Detect which cell encompasses the target text, then output its (X, Y) center coordinate. 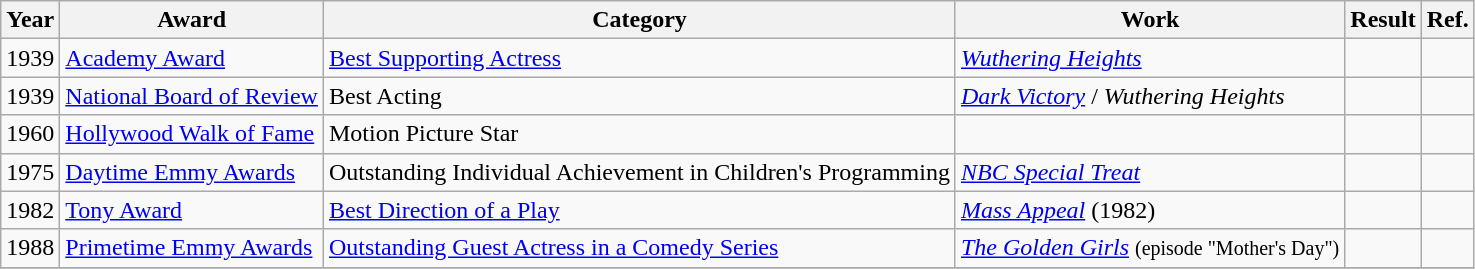
NBC Special Treat (1150, 172)
Outstanding Guest Actress in a Comedy Series (639, 248)
Dark Victory / Wuthering Heights (1150, 96)
Best Direction of a Play (639, 210)
Academy Award (192, 58)
1960 (30, 134)
Motion Picture Star (639, 134)
Best Acting (639, 96)
Tony Award (192, 210)
Award (192, 20)
The Golden Girls (episode "Mother's Day") (1150, 248)
Ref. (1448, 20)
Hollywood Walk of Fame (192, 134)
National Board of Review (192, 96)
1982 (30, 210)
Mass Appeal (1982) (1150, 210)
Best Supporting Actress (639, 58)
Wuthering Heights (1150, 58)
1988 (30, 248)
Year (30, 20)
Result (1383, 20)
Category (639, 20)
Daytime Emmy Awards (192, 172)
1975 (30, 172)
Work (1150, 20)
Outstanding Individual Achievement in Children's Programming (639, 172)
Primetime Emmy Awards (192, 248)
